Return the [X, Y] coordinate for the center point of the cell that contains the specified text.  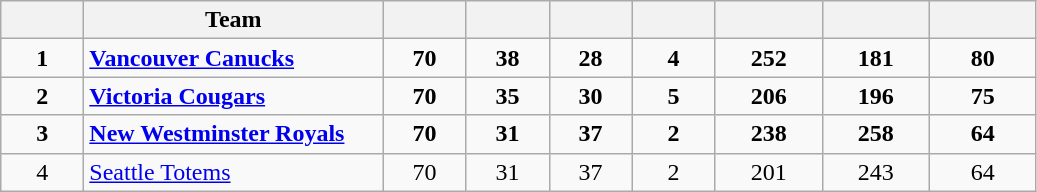
30 [590, 96]
243 [876, 172]
New Westminster Royals [234, 134]
252 [768, 58]
238 [768, 134]
38 [508, 58]
80 [982, 58]
5 [674, 96]
3 [42, 134]
Vancouver Canucks [234, 58]
35 [508, 96]
28 [590, 58]
206 [768, 96]
201 [768, 172]
Team [234, 20]
Seattle Totems [234, 172]
258 [876, 134]
75 [982, 96]
196 [876, 96]
181 [876, 58]
1 [42, 58]
Victoria Cougars [234, 96]
